Return the (X, Y) coordinate for the center point of the cell that contains the specified text.  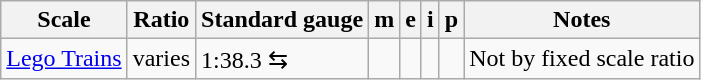
p (451, 20)
Not by fixed scale ratio (582, 59)
Lego Trains (64, 59)
1:38.3 ⇆ (282, 59)
i (430, 20)
Ratio (161, 20)
e (411, 20)
Scale (64, 20)
m (384, 20)
Standard gauge (282, 20)
varies (161, 59)
Notes (582, 20)
